Identify which cell holds the provided text, then report its (X, Y) central coordinate. 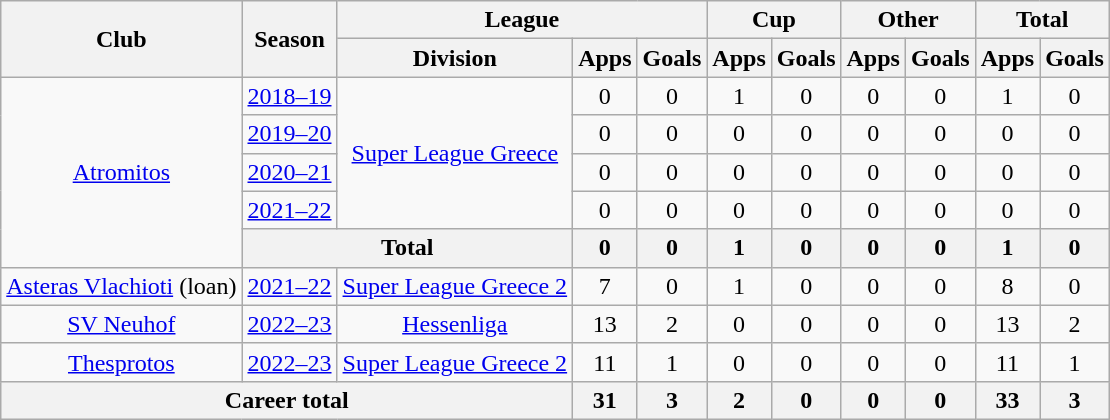
Super League Greece (455, 153)
2018–19 (290, 96)
2020–21 (290, 172)
Club (122, 39)
8 (1007, 286)
SV Neuhof (122, 324)
Asteras Vlachioti (loan) (122, 286)
Hessenliga (455, 324)
Career total (287, 400)
Atromitos (122, 172)
Division (455, 58)
League (522, 20)
31 (605, 400)
7 (605, 286)
2019–20 (290, 134)
Season (290, 39)
Cup (774, 20)
Thesprotos (122, 362)
33 (1007, 400)
Other (908, 20)
